Identify which cell holds the provided text, then report its (X, Y) central coordinate. 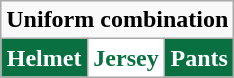
Uniform combination (118, 20)
Helmet (44, 58)
Jersey (126, 58)
Pants (200, 58)
